Determine the [x, y] coordinate at the center of the cell enclosing the given text.  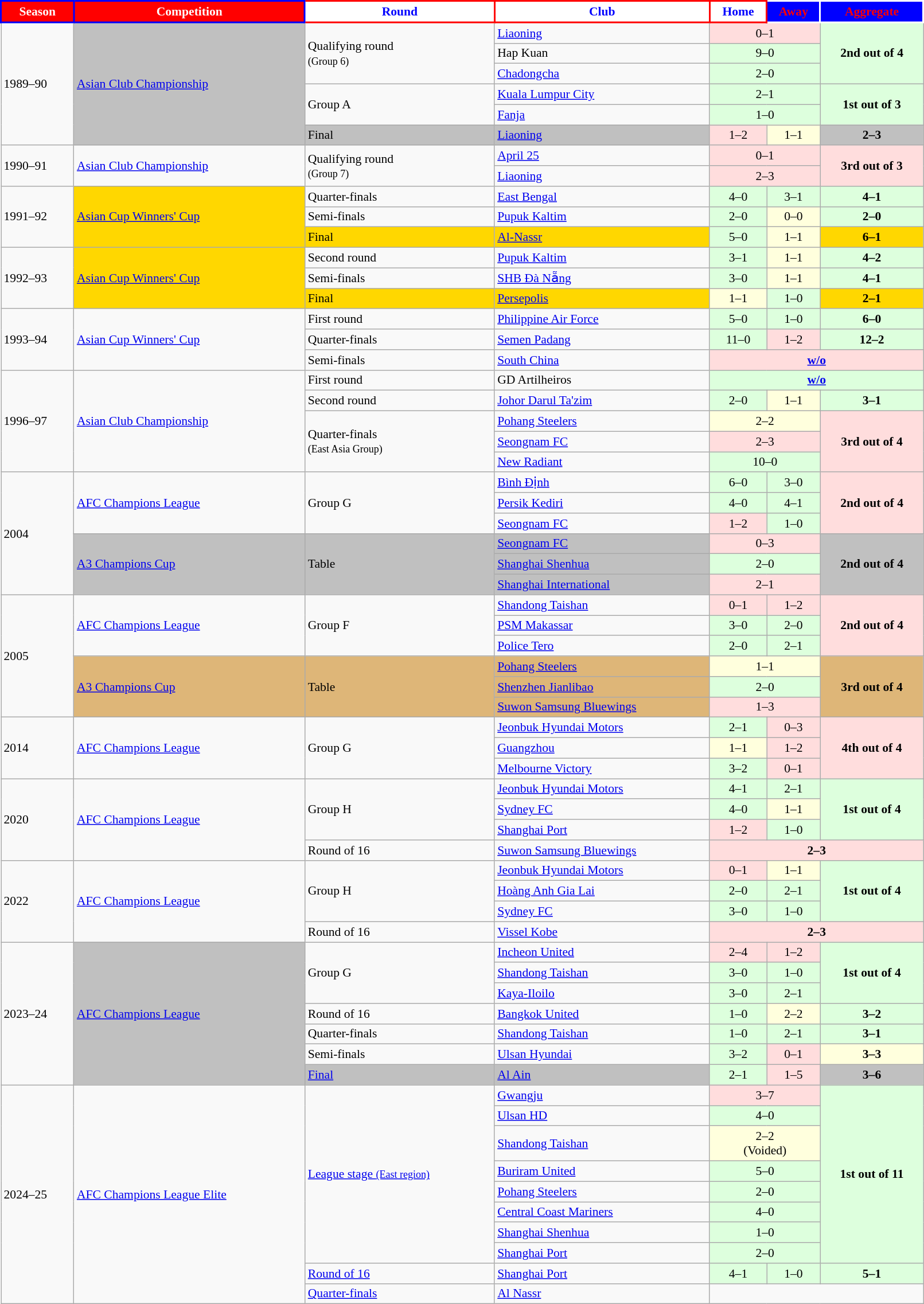
2022 [38, 901]
1991–92 [38, 217]
Police Tero [602, 646]
Kaya-Iloilo [602, 993]
Melbourne Victory [602, 768]
1993–94 [38, 339]
Quarter-finals(East Asia Group) [400, 442]
South China [602, 360]
Aggregate [872, 11]
Al Nassr [602, 1294]
5–1 [872, 1274]
Shanghai International [602, 585]
3–7 [765, 1095]
Ulsan Hyundai [602, 1055]
Incheon United [602, 952]
Chadongcha [602, 74]
League stage (East region) [400, 1174]
4th out of 4 [872, 748]
11–0 [738, 339]
Bình Định [602, 483]
Fanja [602, 115]
Buriram United [602, 1172]
East Bengal [602, 197]
Semen Padang [602, 339]
Qualifying round(Group 7) [400, 166]
Persik Kediri [602, 503]
Round [400, 11]
2–4 [738, 952]
Group F [400, 625]
1–3 [765, 707]
Home [738, 11]
4–2 [872, 258]
Away [794, 11]
1st out of 3 [872, 104]
2024–25 [38, 1194]
1992–93 [38, 279]
Al-Nassr [602, 237]
2023–24 [38, 1014]
Shenzhen Jianlibao [602, 687]
PSM Makassar [602, 626]
SHB Đà Nẵng [602, 278]
Bangkok United [602, 1014]
AFC Champions League Elite [189, 1194]
Al Ain [602, 1075]
10–0 [765, 462]
April 25 [602, 156]
Club [602, 11]
Gwangju [602, 1095]
12–2 [872, 339]
1st out of 11 [872, 1174]
2014 [38, 748]
Vissel Kobe [602, 932]
2–2(Voided) [765, 1143]
Guangzhou [602, 748]
3–3 [872, 1055]
New Radiant [602, 462]
1989–90 [38, 84]
6–1 [872, 237]
Johor Darul Ta'zim [602, 401]
1990–91 [38, 166]
Qualifying round(Group 6) [400, 53]
Persepolis [602, 299]
Group A [400, 104]
2004 [38, 534]
2020 [38, 819]
2005 [38, 656]
0–0 [794, 217]
Season [38, 11]
GD Artilheiros [602, 380]
Ulsan HD [602, 1116]
3–6 [872, 1075]
Central Coast Mariners [602, 1212]
Kuala Lumpur City [602, 95]
Hoàng Anh Gia Lai [602, 891]
1996–97 [38, 421]
Competition [189, 11]
9–0 [765, 53]
Hap Kuan [602, 53]
Philippine Air Force [602, 319]
3rd out of 3 [872, 166]
1–5 [794, 1075]
